Return (X, Y) of the center of cell containing provided text 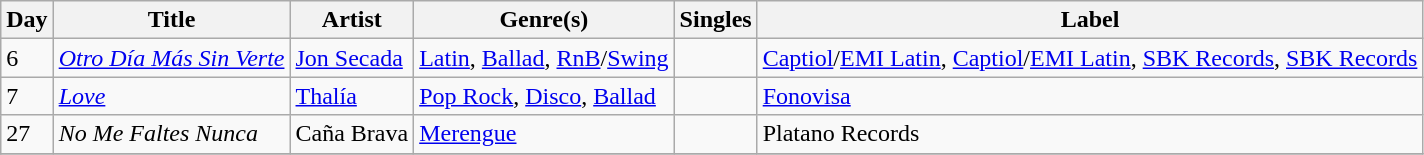
Platano Records (1090, 134)
Latin, Ballad, RnB/Swing (544, 58)
No Me Faltes Nunca (172, 134)
7 (27, 96)
Fonovisa (1090, 96)
Love (172, 96)
Title (172, 20)
27 (27, 134)
Thalía (352, 96)
Artist (352, 20)
Jon Secada (352, 58)
Otro Día Más Sin Verte (172, 58)
Merengue (544, 134)
Label (1090, 20)
Singles (716, 20)
Captiol/EMI Latin, Captiol/EMI Latin, SBK Records, SBK Records (1090, 58)
Day (27, 20)
6 (27, 58)
Genre(s) (544, 20)
Caña Brava (352, 134)
Pop Rock, Disco, Ballad (544, 96)
